Provide the [x, y] coordinate of the cell's center where the given text is located.  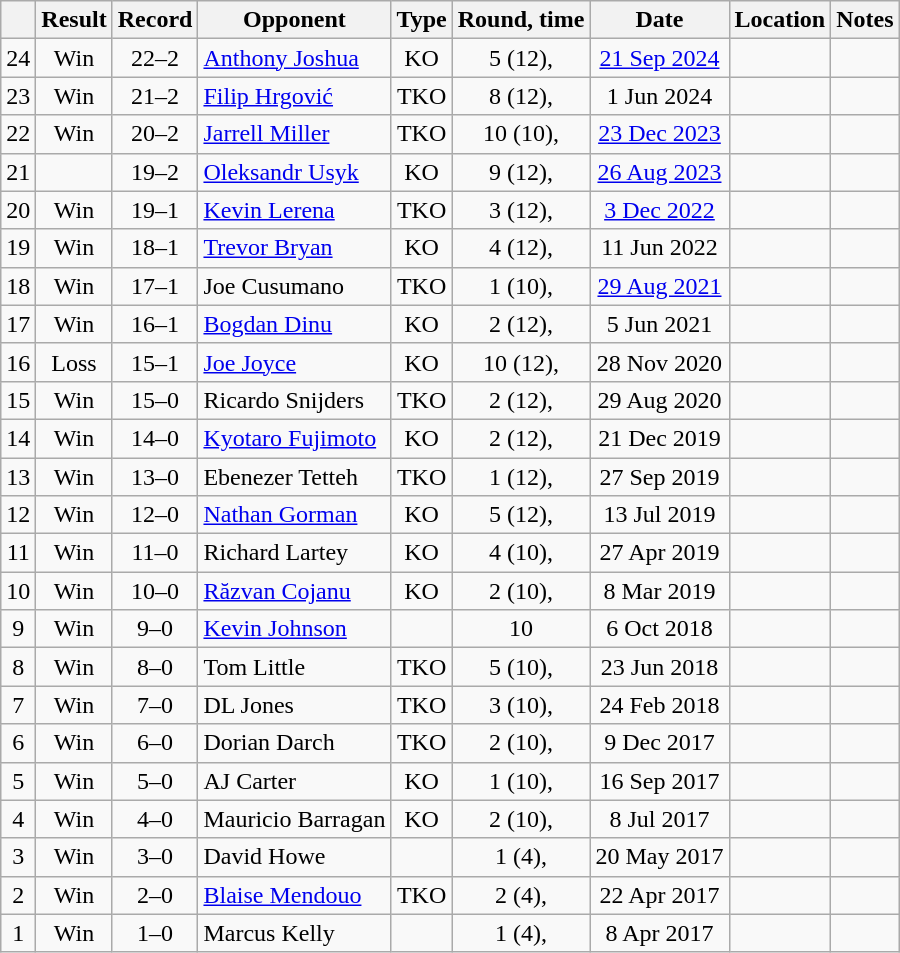
9 Dec 2017 [660, 743]
23 [18, 96]
Jarrell Miller [294, 134]
1 Jun 2024 [660, 96]
Oleksandr Usyk [294, 172]
4 [18, 819]
13 Jul 2019 [660, 515]
8 [18, 667]
8 Apr 2017 [660, 933]
4–0 [155, 819]
17–1 [155, 286]
3 (10), [521, 705]
21–2 [155, 96]
6–0 [155, 743]
11 Jun 2022 [660, 248]
Round, time [521, 20]
8–0 [155, 667]
Blaise Mendouo [294, 895]
29 Aug 2020 [660, 400]
19–2 [155, 172]
10 (10), [521, 134]
5 Jun 2021 [660, 324]
2 [18, 895]
8 (12), [521, 96]
22–2 [155, 58]
24 [18, 58]
15–1 [155, 362]
22 [18, 134]
AJ Carter [294, 781]
Ebenezer Tetteh [294, 477]
4 (10), [521, 553]
8 Mar 2019 [660, 591]
1 [18, 933]
5 (10), [521, 667]
Filip Hrgović [294, 96]
Trevor Bryan [294, 248]
3 [18, 857]
Joe Cusumano [294, 286]
1 (12), [521, 477]
14 [18, 438]
20 [18, 210]
Notes [865, 20]
16 [18, 362]
15 [18, 400]
23 Jun 2018 [660, 667]
Kevin Johnson [294, 629]
Nathan Gorman [294, 515]
12 [18, 515]
21 [18, 172]
28 Nov 2020 [660, 362]
Marcus Kelly [294, 933]
9 (12), [521, 172]
Bogdan Dinu [294, 324]
6 [18, 743]
9–0 [155, 629]
6 Oct 2018 [660, 629]
3–0 [155, 857]
Type [422, 20]
Result [74, 20]
Record [155, 20]
5–0 [155, 781]
2 (4), [521, 895]
26 Aug 2023 [660, 172]
20 May 2017 [660, 857]
3 Dec 2022 [660, 210]
15–0 [155, 400]
10 (12), [521, 362]
29 Aug 2021 [660, 286]
2–0 [155, 895]
9 [18, 629]
13–0 [155, 477]
19 [18, 248]
10–0 [155, 591]
12–0 [155, 515]
27 Apr 2019 [660, 553]
19–1 [155, 210]
16 Sep 2017 [660, 781]
7–0 [155, 705]
3 (12), [521, 210]
Mauricio Barragan [294, 819]
Răzvan Cojanu [294, 591]
11–0 [155, 553]
13 [18, 477]
David Howe [294, 857]
18 [18, 286]
5 [18, 781]
1–0 [155, 933]
11 [18, 553]
24 Feb 2018 [660, 705]
27 Sep 2019 [660, 477]
Dorian Darch [294, 743]
Date [660, 20]
4 (12), [521, 248]
8 Jul 2017 [660, 819]
20–2 [155, 134]
Joe Joyce [294, 362]
DL Jones [294, 705]
16–1 [155, 324]
21 Dec 2019 [660, 438]
22 Apr 2017 [660, 895]
Opponent [294, 20]
Loss [74, 362]
23 Dec 2023 [660, 134]
Ricardo Snijders [294, 400]
7 [18, 705]
17 [18, 324]
Anthony Joshua [294, 58]
14–0 [155, 438]
21 Sep 2024 [660, 58]
Tom Little [294, 667]
Richard Lartey [294, 553]
18–1 [155, 248]
Kevin Lerena [294, 210]
Kyotaro Fujimoto [294, 438]
Location [780, 20]
